Provide the [X, Y] coordinate of the cell's center where the given text is located.  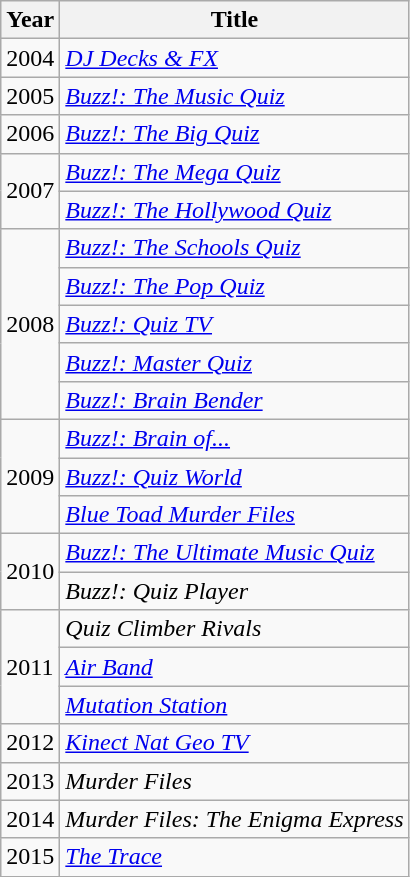
2012 [30, 743]
Mutation Station [234, 705]
Air Band [234, 667]
2007 [30, 191]
Buzz!: The Mega Quiz [234, 172]
Buzz!: Quiz TV [234, 324]
2006 [30, 134]
Murder Files: The Enigma Express [234, 819]
2013 [30, 781]
2009 [30, 476]
Year [30, 20]
2015 [30, 857]
Buzz!: The Ultimate Music Quiz [234, 553]
Murder Files [234, 781]
2008 [30, 324]
Kinect Nat Geo TV [234, 743]
DJ Decks & FX [234, 58]
Buzz!: The Schools Quiz [234, 248]
2004 [30, 58]
Buzz!: Brain Bender [234, 400]
Buzz!: The Pop Quiz [234, 286]
Buzz!: The Music Quiz [234, 96]
Buzz!: The Hollywood Quiz [234, 210]
Buzz!: Quiz Player [234, 591]
Buzz!: The Big Quiz [234, 134]
The Trace [234, 857]
Quiz Climber Rivals [234, 629]
Buzz!: Brain of... [234, 438]
2014 [30, 819]
2010 [30, 572]
Blue Toad Murder Files [234, 515]
Buzz!: Master Quiz [234, 362]
2005 [30, 96]
Buzz!: Quiz World [234, 477]
Title [234, 20]
2011 [30, 667]
